Capture the cell that displays the provided text and extract its [x, y] central coordinate. 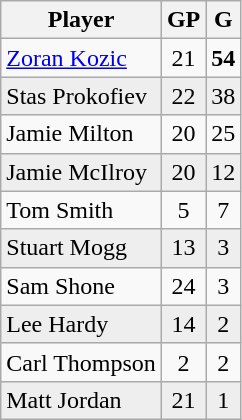
GP [183, 20]
25 [224, 134]
Matt Jordan [82, 400]
24 [183, 286]
22 [183, 96]
Tom Smith [82, 210]
5 [183, 210]
12 [224, 172]
13 [183, 248]
Stuart Mogg [82, 248]
38 [224, 96]
14 [183, 324]
G [224, 20]
7 [224, 210]
Sam Shone [82, 286]
Stas Prokofiev [82, 96]
Carl Thompson [82, 362]
54 [224, 58]
Lee Hardy [82, 324]
Jamie Milton [82, 134]
1 [224, 400]
Player [82, 20]
Jamie McIlroy [82, 172]
Zoran Kozic [82, 58]
